Provide the (x, y) coordinate of the cell's center where the given text is located.  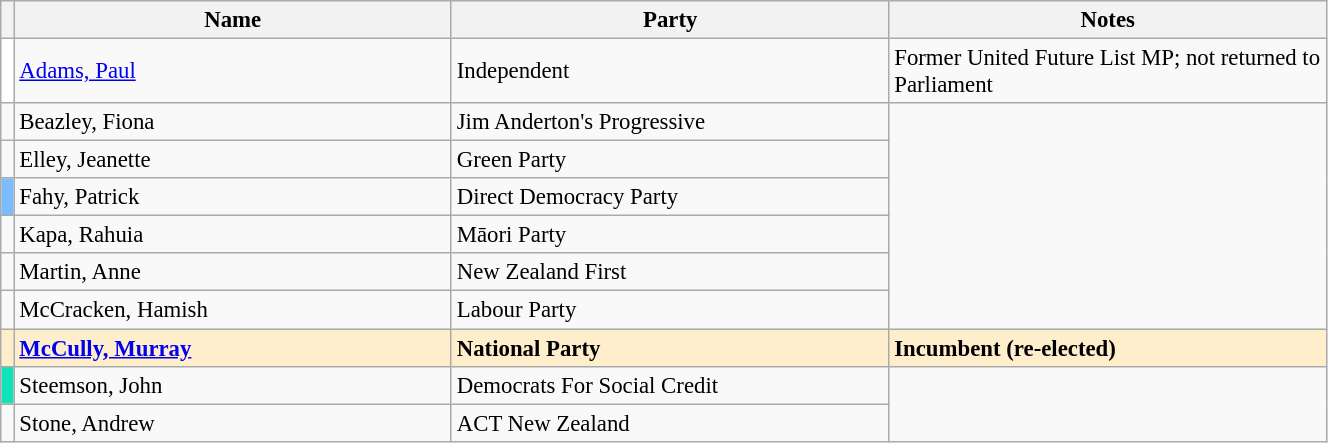
Former United Future List MP; not returned to Parliament (1108, 72)
National Party (670, 348)
Martin, Anne (232, 273)
New Zealand First (670, 273)
Beazley, Fiona (232, 122)
Party (670, 20)
Incumbent (re-elected) (1108, 348)
Elley, Jeanette (232, 160)
Fahy, Patrick (232, 197)
Adams, Paul (232, 72)
McCracken, Hamish (232, 310)
Democrats For Social Credit (670, 385)
Name (232, 20)
Green Party (670, 160)
Māori Party (670, 235)
Direct Democracy Party (670, 197)
Kapa, Rahuia (232, 235)
Labour Party (670, 310)
Steemson, John (232, 385)
McCully, Murray (232, 348)
Stone, Andrew (232, 423)
Notes (1108, 20)
Independent (670, 72)
ACT New Zealand (670, 423)
Jim Anderton's Progressive (670, 122)
